Determine the (X, Y) coordinate at the center of the cell enclosing the given text.  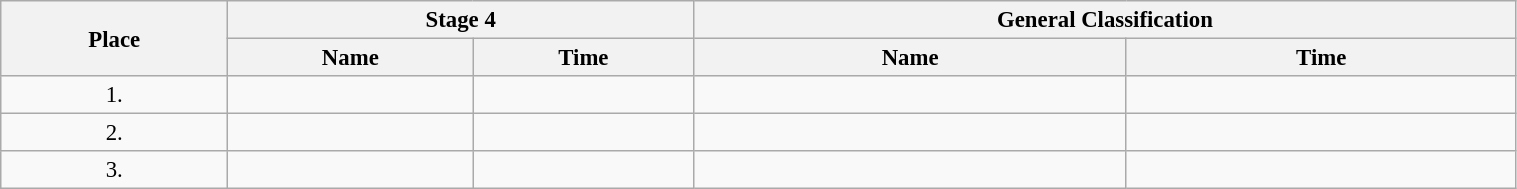
3. (114, 170)
General Classification (1105, 20)
2. (114, 133)
1. (114, 95)
Place (114, 38)
Stage 4 (461, 20)
